Pinpoint the cell where the given text exists, returning its (x, y) midpoint coordinate. 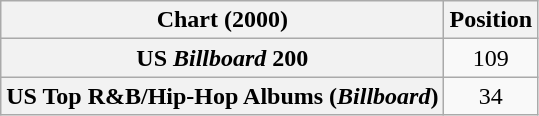
US Billboard 200 (222, 58)
34 (491, 96)
Chart (2000) (222, 20)
109 (491, 58)
US Top R&B/Hip-Hop Albums (Billboard) (222, 96)
Position (491, 20)
